Find where the given text appears and provide that cell's center as [x, y] coordinate. 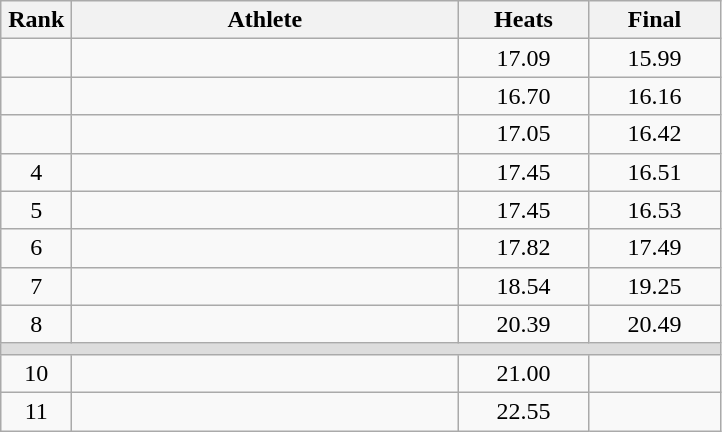
17.09 [524, 58]
17.05 [524, 134]
6 [36, 248]
17.49 [654, 248]
8 [36, 324]
21.00 [524, 373]
16.51 [654, 172]
17.82 [524, 248]
16.53 [654, 210]
16.42 [654, 134]
16.16 [654, 96]
5 [36, 210]
Athlete [265, 20]
20.39 [524, 324]
15.99 [654, 58]
19.25 [654, 286]
20.49 [654, 324]
Rank [36, 20]
10 [36, 373]
Final [654, 20]
Heats [524, 20]
16.70 [524, 96]
22.55 [524, 411]
4 [36, 172]
7 [36, 286]
11 [36, 411]
18.54 [524, 286]
